Return [X, Y] of the center of cell containing provided text 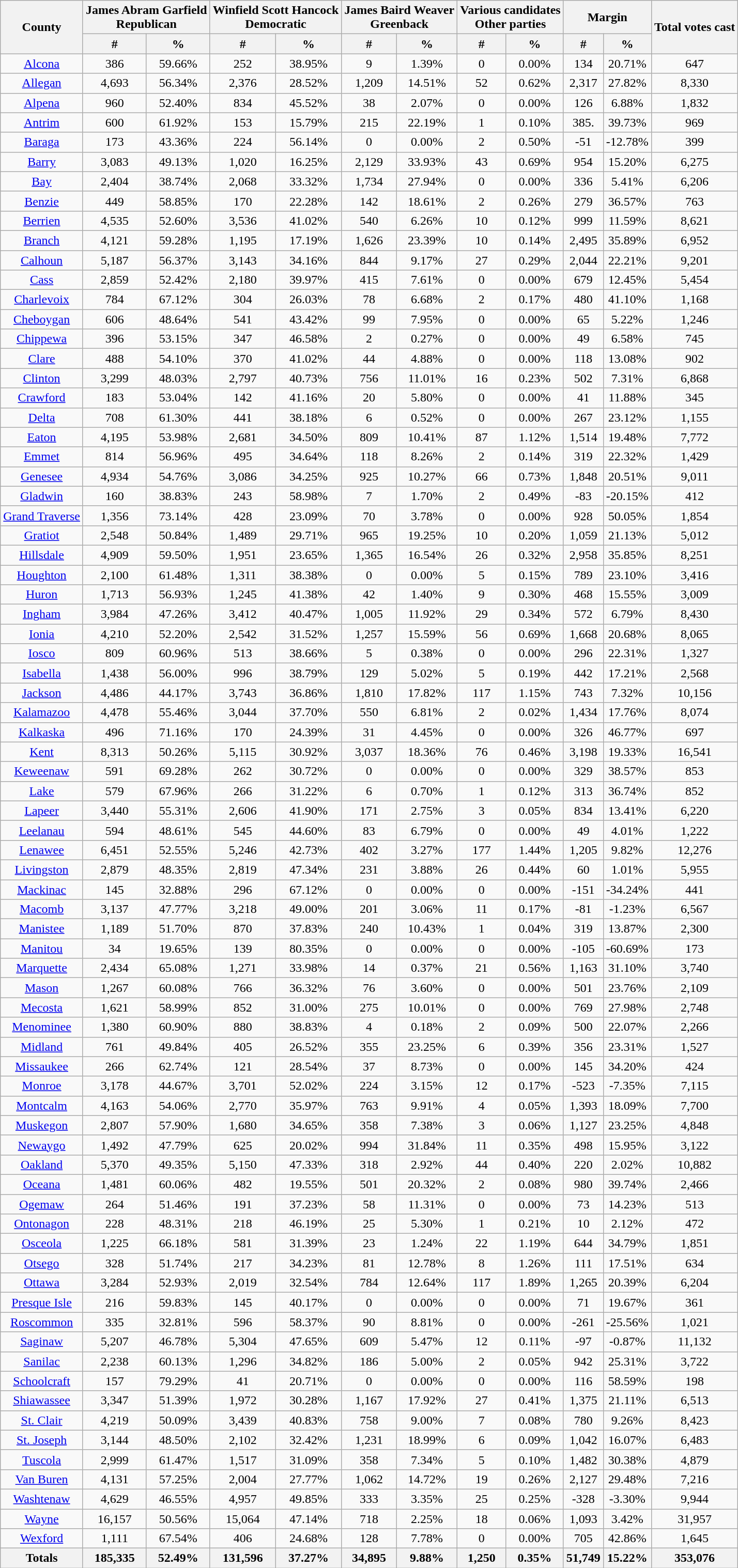
34.64% [308, 457]
53.15% [178, 339]
58.37% [308, 1322]
23.31% [627, 1047]
19.67% [627, 1302]
3,412 [243, 614]
Eaton [42, 437]
Wayne [42, 1518]
Clare [42, 359]
83 [369, 830]
2,819 [243, 870]
111 [583, 1263]
2,404 [115, 181]
780 [583, 1420]
1,005 [369, 614]
5,304 [243, 1342]
Livingston [42, 870]
370 [243, 359]
14.23% [627, 1204]
2,109 [695, 988]
48.31% [178, 1224]
Bay [42, 181]
47.77% [178, 909]
38.79% [308, 673]
5.02% [427, 673]
581 [243, 1244]
355 [369, 1047]
4,121 [115, 240]
11.01% [427, 378]
33.32% [308, 181]
3,044 [243, 712]
31 [369, 732]
18.09% [627, 1106]
9.82% [627, 850]
Manistee [42, 929]
345 [695, 398]
495 [243, 457]
31.22% [308, 791]
328 [115, 1263]
27.98% [627, 1007]
128 [369, 1539]
3.35% [427, 1499]
9.88% [427, 1558]
2,180 [243, 280]
38.18% [308, 417]
26.52% [308, 1047]
191 [243, 1204]
16 [482, 378]
7.34% [427, 1460]
0.20% [534, 535]
2,044 [583, 260]
405 [243, 1047]
31.00% [308, 1007]
3,144 [115, 1440]
5,012 [695, 535]
252 [243, 64]
44.60% [308, 830]
-25.56% [627, 1322]
2,068 [243, 181]
844 [369, 260]
49.84% [178, 1047]
50.84% [178, 535]
743 [583, 693]
2,568 [695, 673]
47.34% [308, 870]
267 [583, 417]
Oceana [42, 1184]
2,542 [243, 634]
47.65% [308, 1342]
1,734 [369, 181]
6,567 [695, 909]
0.25% [534, 1499]
58.98% [308, 496]
186 [369, 1361]
41.10% [627, 300]
2.25% [427, 1518]
Winfield Scott HancockDemocratic [276, 18]
Muskegon [42, 1125]
218 [243, 1224]
37.23% [308, 1204]
31.84% [427, 1145]
81 [369, 1263]
6,275 [695, 162]
11.59% [627, 221]
-3.30% [627, 1499]
0.29% [534, 260]
Newaygo [42, 1145]
Gladwin [42, 496]
880 [243, 1027]
29.48% [627, 1479]
Ingham [42, 614]
13.08% [627, 359]
Tuscola [42, 1460]
46.55% [178, 1499]
27.82% [627, 83]
4,909 [115, 555]
3,009 [695, 595]
54.06% [178, 1106]
1,231 [369, 1440]
2.12% [627, 1224]
59.28% [178, 240]
County [42, 27]
52.20% [178, 634]
61.48% [178, 575]
116 [583, 1381]
58.59% [627, 1381]
1,365 [369, 555]
66 [482, 476]
1,222 [695, 830]
3,740 [695, 968]
22.32% [627, 457]
38.74% [178, 181]
Barry [42, 162]
55.46% [178, 712]
902 [695, 359]
56.96% [178, 457]
2,548 [115, 535]
38.57% [627, 771]
1,481 [115, 1184]
1.40% [427, 595]
37.83% [308, 929]
500 [583, 1027]
11,132 [695, 1342]
591 [115, 771]
21 [482, 968]
9,201 [695, 260]
609 [369, 1342]
756 [369, 378]
Alpena [42, 103]
87 [482, 437]
5,955 [695, 870]
56.14% [308, 142]
7,216 [695, 1479]
3.88% [427, 870]
Lake [42, 791]
201 [369, 909]
1,680 [243, 1125]
22.21% [627, 260]
3.06% [427, 909]
16.07% [627, 1440]
20.32% [427, 1184]
329 [583, 771]
46.58% [308, 339]
47.33% [308, 1165]
James Baird WeaverGreenback [399, 18]
0.44% [534, 870]
Monroe [42, 1086]
30.92% [308, 752]
Lenawee [42, 850]
1,271 [243, 968]
5,207 [115, 1342]
0.04% [534, 929]
1,527 [695, 1047]
14 [369, 968]
326 [583, 732]
61.47% [178, 1460]
56.00% [178, 673]
8,251 [695, 555]
220 [583, 1165]
2,102 [243, 1440]
386 [115, 64]
928 [583, 516]
34 [115, 949]
18.99% [427, 1440]
356 [583, 1047]
336 [583, 181]
3,743 [243, 693]
5,454 [695, 280]
545 [243, 830]
44.67% [178, 1086]
600 [115, 122]
62.74% [178, 1066]
32.81% [178, 1322]
26.03% [308, 300]
0.11% [534, 1342]
59.66% [178, 64]
2,606 [243, 811]
St. Joseph [42, 1440]
Grand Traverse [42, 516]
56.93% [178, 595]
Kalamazoo [42, 712]
960 [115, 103]
541 [243, 319]
33.93% [427, 162]
Keweenaw [42, 771]
2,019 [243, 1283]
7,700 [695, 1106]
139 [243, 949]
1,111 [115, 1539]
1,155 [695, 417]
52.93% [178, 1283]
4,195 [115, 437]
1,042 [583, 1440]
21.11% [627, 1401]
69.28% [178, 771]
48.35% [178, 870]
29 [482, 614]
14.51% [427, 83]
20.39% [627, 1283]
126 [583, 103]
39.73% [627, 122]
1,848 [583, 476]
502 [583, 378]
53.04% [178, 398]
705 [583, 1539]
472 [695, 1224]
30.28% [308, 1401]
1,434 [583, 712]
13.41% [627, 811]
0.32% [534, 555]
39.97% [308, 280]
37 [369, 1066]
48.50% [178, 1440]
56 [482, 634]
3.60% [427, 988]
428 [243, 516]
2,100 [115, 575]
4,210 [115, 634]
3,536 [243, 221]
10.43% [427, 929]
4.01% [627, 830]
9,011 [695, 476]
333 [369, 1499]
0.41% [534, 1401]
0.49% [534, 496]
Calhoun [42, 260]
16.25% [308, 162]
157 [115, 1381]
980 [583, 1184]
15.95% [627, 1145]
8.73% [427, 1066]
50.09% [178, 1420]
56.37% [178, 260]
5.00% [427, 1361]
4,478 [115, 712]
19.33% [627, 752]
1,225 [115, 1244]
Branch [42, 240]
240 [369, 929]
6,513 [695, 1401]
3,722 [695, 1361]
1,167 [369, 1401]
47.14% [308, 1518]
644 [583, 1244]
789 [583, 575]
766 [243, 988]
Missaukee [42, 1066]
121 [243, 1066]
2,376 [243, 83]
1,059 [583, 535]
30.38% [627, 1460]
468 [583, 595]
Genesee [42, 476]
-0.87% [627, 1342]
5.41% [627, 181]
9.26% [627, 1420]
406 [243, 1539]
17.76% [627, 712]
1.15% [534, 693]
60.96% [178, 654]
10.41% [427, 437]
34,895 [369, 1558]
942 [583, 1361]
27.94% [427, 181]
36.32% [308, 988]
28.52% [308, 83]
18.36% [427, 752]
1,327 [695, 654]
Jackson [42, 693]
6,220 [695, 811]
10.01% [427, 1007]
16.54% [427, 555]
55.31% [178, 811]
54.10% [178, 359]
870 [243, 929]
-34.24% [627, 889]
34.16% [308, 260]
25.31% [627, 1361]
34.82% [308, 1361]
16,541 [695, 752]
Emmet [42, 457]
22.31% [627, 654]
3,439 [243, 1420]
402 [369, 850]
51.74% [178, 1263]
78 [369, 300]
53.98% [178, 437]
9.91% [427, 1106]
Berrien [42, 221]
24.68% [308, 1539]
7.32% [627, 693]
596 [243, 1322]
48.61% [178, 830]
56.34% [178, 83]
Kalkaska [42, 732]
2,300 [695, 929]
17.21% [627, 673]
761 [115, 1047]
0.21% [534, 1224]
61.92% [178, 122]
718 [369, 1518]
3,299 [115, 378]
20 [369, 398]
-523 [583, 1086]
Isabella [42, 673]
0.19% [534, 673]
49.85% [308, 1499]
Ionia [42, 634]
Cass [42, 280]
8,074 [695, 712]
6,206 [695, 181]
1.70% [427, 496]
22.07% [627, 1027]
396 [115, 339]
35.89% [627, 240]
129 [369, 673]
Washtenaw [42, 1499]
70 [369, 516]
58 [369, 1204]
23.10% [627, 575]
9,944 [695, 1499]
3,086 [243, 476]
0.23% [534, 378]
67.54% [178, 1539]
1.89% [534, 1283]
1,851 [695, 1244]
1,713 [115, 595]
31,957 [695, 1518]
11.92% [427, 614]
442 [583, 673]
18 [482, 1518]
2,770 [243, 1106]
Totals [42, 1558]
31.39% [308, 1244]
48.03% [178, 378]
49.00% [308, 909]
-83 [583, 496]
4,219 [115, 1420]
51.39% [178, 1401]
5.47% [427, 1342]
1,356 [115, 516]
48.64% [178, 319]
335 [115, 1322]
1,668 [583, 634]
59.83% [178, 1302]
Schoolcraft [42, 1381]
1,492 [115, 1145]
3,347 [115, 1401]
572 [583, 614]
Mackinac [42, 889]
0.50% [534, 142]
71 [583, 1302]
32.42% [308, 1440]
-20.15% [627, 496]
2,317 [583, 83]
1.44% [534, 850]
4.88% [427, 359]
160 [115, 496]
James Abram GarfieldRepublican [146, 18]
1.01% [627, 870]
20.02% [308, 1145]
0.37% [427, 968]
0.46% [534, 752]
38 [369, 103]
Menominee [42, 1027]
8.81% [427, 1322]
11.88% [627, 398]
482 [243, 1184]
34.25% [308, 476]
Van Buren [42, 1479]
31.10% [627, 968]
353,076 [695, 1558]
4,486 [115, 693]
153 [243, 122]
58.99% [178, 1007]
1,375 [583, 1401]
10,156 [695, 693]
8,313 [115, 752]
8,430 [695, 614]
1,514 [583, 437]
Crawford [42, 398]
44.17% [178, 693]
Total votes cast [695, 27]
2,859 [115, 280]
23.76% [627, 988]
313 [583, 791]
15.79% [308, 122]
42 [369, 595]
1,482 [583, 1460]
4,879 [695, 1460]
46.19% [308, 1224]
57.90% [178, 1125]
40.73% [308, 378]
50.56% [178, 1518]
Montcalm [42, 1106]
51.70% [178, 929]
49.35% [178, 1165]
47.79% [178, 1145]
5.30% [427, 1224]
3,137 [115, 909]
13.87% [627, 929]
8,330 [695, 83]
5,246 [243, 850]
5.22% [627, 319]
1.39% [427, 64]
Hillsdale [42, 555]
Houghton [42, 575]
Allegan [42, 83]
23.65% [308, 555]
2.92% [427, 1165]
50.05% [627, 516]
243 [243, 496]
853 [695, 771]
16,157 [115, 1518]
1,021 [695, 1322]
23.09% [308, 516]
-97 [583, 1342]
35.85% [627, 555]
3,143 [243, 260]
0.18% [427, 1027]
399 [695, 142]
498 [583, 1145]
4,131 [115, 1479]
7.61% [427, 280]
9.17% [427, 260]
228 [115, 1224]
31.52% [308, 634]
2.07% [427, 103]
-51 [583, 142]
925 [369, 476]
99 [369, 319]
275 [369, 1007]
0.39% [534, 1047]
4,957 [243, 1499]
-81 [583, 909]
-151 [583, 889]
0.27% [427, 339]
708 [115, 417]
Margin [607, 18]
14.72% [427, 1479]
31.09% [308, 1460]
2,238 [115, 1361]
6,483 [695, 1440]
634 [695, 1263]
9.00% [427, 1420]
1,265 [583, 1283]
Gratiot [42, 535]
4,535 [115, 221]
Ottawa [42, 1283]
1,062 [369, 1479]
3,218 [243, 909]
Sanilac [42, 1361]
12.78% [427, 1263]
1,127 [583, 1125]
54.76% [178, 476]
Various candidatesOther parties [511, 18]
385. [583, 122]
73.14% [178, 516]
Kent [42, 752]
7.38% [427, 1125]
1,020 [243, 162]
996 [243, 673]
1,429 [695, 457]
6,952 [695, 240]
3,178 [115, 1086]
23.12% [627, 417]
52.49% [178, 1558]
4,163 [115, 1106]
50.26% [178, 752]
4,848 [695, 1125]
3,198 [583, 752]
1,626 [369, 240]
19.55% [308, 1184]
52.40% [178, 103]
2,797 [243, 378]
965 [369, 535]
1,311 [243, 575]
15.22% [627, 1558]
15,064 [243, 1518]
4.45% [427, 732]
1,621 [115, 1007]
-12.78% [627, 142]
2,266 [695, 1027]
994 [369, 1145]
7.31% [627, 378]
999 [583, 221]
60 [583, 870]
60.06% [178, 1184]
Antrim [42, 122]
3,984 [115, 614]
2.02% [627, 1165]
60.13% [178, 1361]
Cheboygan [42, 319]
5,150 [243, 1165]
3,083 [115, 162]
42.86% [627, 1539]
-328 [583, 1499]
Wexford [42, 1539]
39.74% [627, 1184]
1.12% [534, 437]
1,296 [243, 1361]
7.95% [427, 319]
19.65% [178, 949]
5,115 [243, 752]
34.50% [308, 437]
215 [369, 122]
29.71% [308, 535]
7,772 [695, 437]
4,693 [115, 83]
0.62% [534, 83]
5.80% [427, 398]
3,122 [695, 1145]
80.35% [308, 949]
5,370 [115, 1165]
49.13% [178, 162]
66.18% [178, 1244]
198 [695, 1381]
17.51% [627, 1263]
1,517 [243, 1460]
625 [243, 1145]
22.28% [308, 201]
171 [369, 811]
2,958 [583, 555]
496 [115, 732]
2,434 [115, 968]
Midland [42, 1047]
52 [482, 83]
3,284 [115, 1283]
579 [115, 791]
217 [243, 1263]
St. Clair [42, 1420]
52.02% [308, 1086]
51.46% [178, 1204]
1,645 [695, 1539]
6.26% [427, 221]
6.88% [627, 103]
8.26% [427, 457]
22 [482, 1244]
24.39% [308, 732]
Benzie [42, 201]
1,267 [115, 988]
67.96% [178, 791]
Osceola [42, 1244]
Shiawassee [42, 1401]
262 [243, 771]
318 [369, 1165]
0.34% [534, 614]
304 [243, 300]
15.59% [427, 634]
7,115 [695, 1086]
2.75% [427, 811]
Lapeer [42, 811]
1,209 [369, 83]
4,934 [115, 476]
34.23% [308, 1263]
10.27% [427, 476]
1,163 [583, 968]
3.27% [427, 850]
1.24% [427, 1244]
1,854 [695, 516]
424 [695, 1066]
1,246 [695, 319]
20.51% [627, 476]
47.26% [178, 614]
30.72% [308, 771]
37.27% [308, 1558]
177 [482, 850]
Clinton [42, 378]
60.90% [178, 1027]
61.30% [178, 417]
2,681 [243, 437]
679 [583, 280]
34.65% [308, 1125]
41.90% [308, 811]
6.81% [427, 712]
52.42% [178, 280]
45.52% [308, 103]
0.02% [534, 712]
34.79% [627, 1244]
11.31% [427, 1204]
65.08% [178, 968]
46.78% [178, 1342]
594 [115, 830]
814 [115, 457]
33.98% [308, 968]
2,129 [369, 162]
43.42% [308, 319]
488 [115, 359]
37.70% [308, 712]
36.86% [308, 693]
51,749 [583, 1558]
Ontonagon [42, 1224]
347 [243, 339]
480 [583, 300]
52.60% [178, 221]
40.47% [308, 614]
6.68% [427, 300]
131,596 [243, 1558]
-105 [583, 949]
60.08% [178, 988]
32.88% [178, 889]
606 [115, 319]
412 [695, 496]
4,629 [115, 1499]
3,416 [695, 575]
17.82% [427, 693]
2,004 [243, 1479]
71.16% [178, 732]
6,204 [695, 1283]
73 [583, 1204]
1,205 [583, 850]
0.38% [427, 654]
58.85% [178, 201]
38.66% [308, 654]
Huron [42, 595]
216 [115, 1302]
0.15% [534, 575]
647 [695, 64]
6.58% [627, 339]
2,807 [115, 1125]
38.38% [308, 575]
Alcona [42, 64]
Oakland [42, 1165]
0.73% [534, 476]
6,451 [115, 850]
3,037 [369, 752]
Ogemaw [42, 1204]
1.19% [534, 1244]
2,879 [115, 870]
43 [482, 162]
12.64% [427, 1283]
449 [115, 201]
36.57% [627, 201]
0.56% [534, 968]
79.29% [178, 1381]
8,423 [695, 1420]
1,250 [482, 1558]
19.25% [427, 535]
-60.69% [627, 949]
-7.35% [627, 1086]
57.25% [178, 1479]
0.30% [534, 595]
183 [115, 398]
3,440 [115, 811]
22.19% [427, 122]
5,187 [115, 260]
0.70% [427, 791]
23 [369, 1244]
52.55% [178, 850]
Leelanau [42, 830]
Manitou [42, 949]
185,335 [115, 1558]
32.54% [308, 1283]
550 [369, 712]
Otsego [42, 1263]
1,489 [243, 535]
1,195 [243, 240]
1,257 [369, 634]
2,748 [695, 1007]
Mecosta [42, 1007]
35.97% [308, 1106]
8,621 [695, 221]
-261 [583, 1322]
279 [583, 201]
769 [583, 1007]
Chippewa [42, 339]
231 [369, 870]
12.45% [627, 280]
Iosco [42, 654]
264 [115, 1204]
Delta [42, 417]
15.20% [627, 162]
1,393 [583, 1106]
21.13% [627, 535]
34.20% [627, 1066]
1,832 [695, 103]
Charlevoix [42, 300]
540 [369, 221]
27.77% [308, 1479]
Marquette [42, 968]
1,810 [369, 693]
Saginaw [42, 1342]
40.17% [308, 1302]
38.95% [308, 64]
17.19% [308, 240]
20.68% [627, 634]
969 [695, 122]
0.52% [427, 417]
2,999 [115, 1460]
134 [583, 64]
Roscommon [42, 1322]
42.73% [308, 850]
697 [695, 732]
361 [695, 1302]
3.15% [427, 1086]
1.26% [534, 1263]
23.39% [427, 240]
1,245 [243, 595]
Baraga [42, 142]
41.38% [308, 595]
3.78% [427, 516]
65 [583, 319]
2,466 [695, 1184]
Macomb [42, 909]
7.78% [427, 1539]
40.83% [308, 1420]
1,951 [243, 555]
2,495 [583, 240]
Presque Isle [42, 1302]
8 [482, 1263]
415 [369, 280]
90 [369, 1322]
2,127 [583, 1479]
43.36% [178, 142]
10,882 [695, 1165]
1,093 [583, 1518]
28.54% [308, 1066]
745 [695, 339]
-1.23% [627, 909]
36.74% [627, 791]
6,868 [695, 378]
Mason [42, 988]
17.92% [427, 1401]
954 [583, 162]
19.48% [627, 437]
1,438 [115, 673]
18.61% [427, 201]
1,380 [115, 1027]
59.50% [178, 555]
19 [482, 1479]
41.16% [308, 398]
3,701 [243, 1086]
12,276 [695, 850]
46.77% [627, 732]
3.42% [627, 1518]
1,168 [695, 300]
8,065 [695, 634]
758 [369, 1420]
15.55% [627, 595]
0.40% [534, 1165]
1,189 [115, 929]
1,972 [243, 1401]
